Scan for the cell matching the given text and deliver its [x, y] coordinate at center. 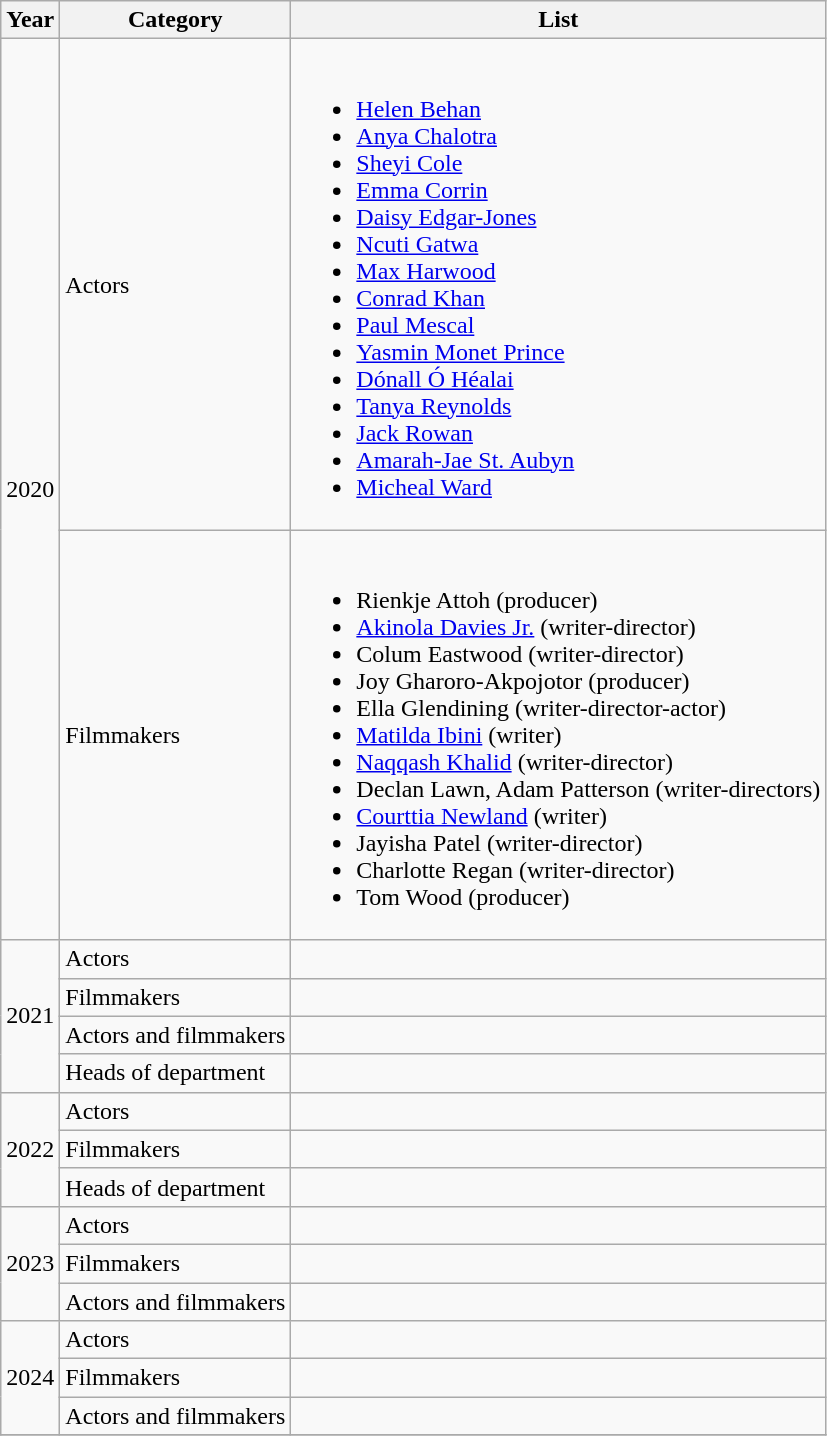
2020 [30, 490]
Category [176, 20]
2023 [30, 1263]
2022 [30, 1149]
List [558, 20]
Year [30, 20]
2024 [30, 1378]
2021 [30, 1016]
